Scan for the cell matching the given text and deliver its (x, y) coordinate at center. 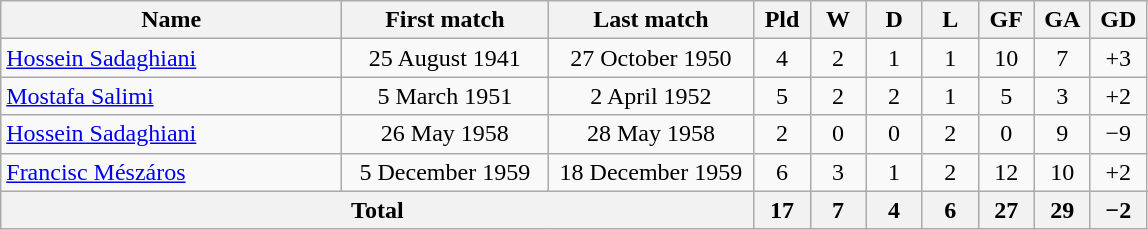
Name (172, 20)
5 March 1951 (445, 96)
GA (1062, 20)
27 (1006, 210)
12 (1006, 172)
Last match (651, 20)
27 October 1950 (651, 58)
D (894, 20)
9 (1062, 134)
2 April 1952 (651, 96)
−9 (1118, 134)
GD (1118, 20)
17 (782, 210)
Total (378, 210)
Francisc Mészáros (172, 172)
L (950, 20)
Pld (782, 20)
18 December 1959 (651, 172)
5 December 1959 (445, 172)
+3 (1118, 58)
GF (1006, 20)
−2 (1118, 210)
W (838, 20)
29 (1062, 210)
28 May 1958 (651, 134)
First match (445, 20)
25 August 1941 (445, 58)
Mostafa Salimi (172, 96)
26 May 1958 (445, 134)
